Locate the cell with the specified text and output its (X, Y) center coordinate. 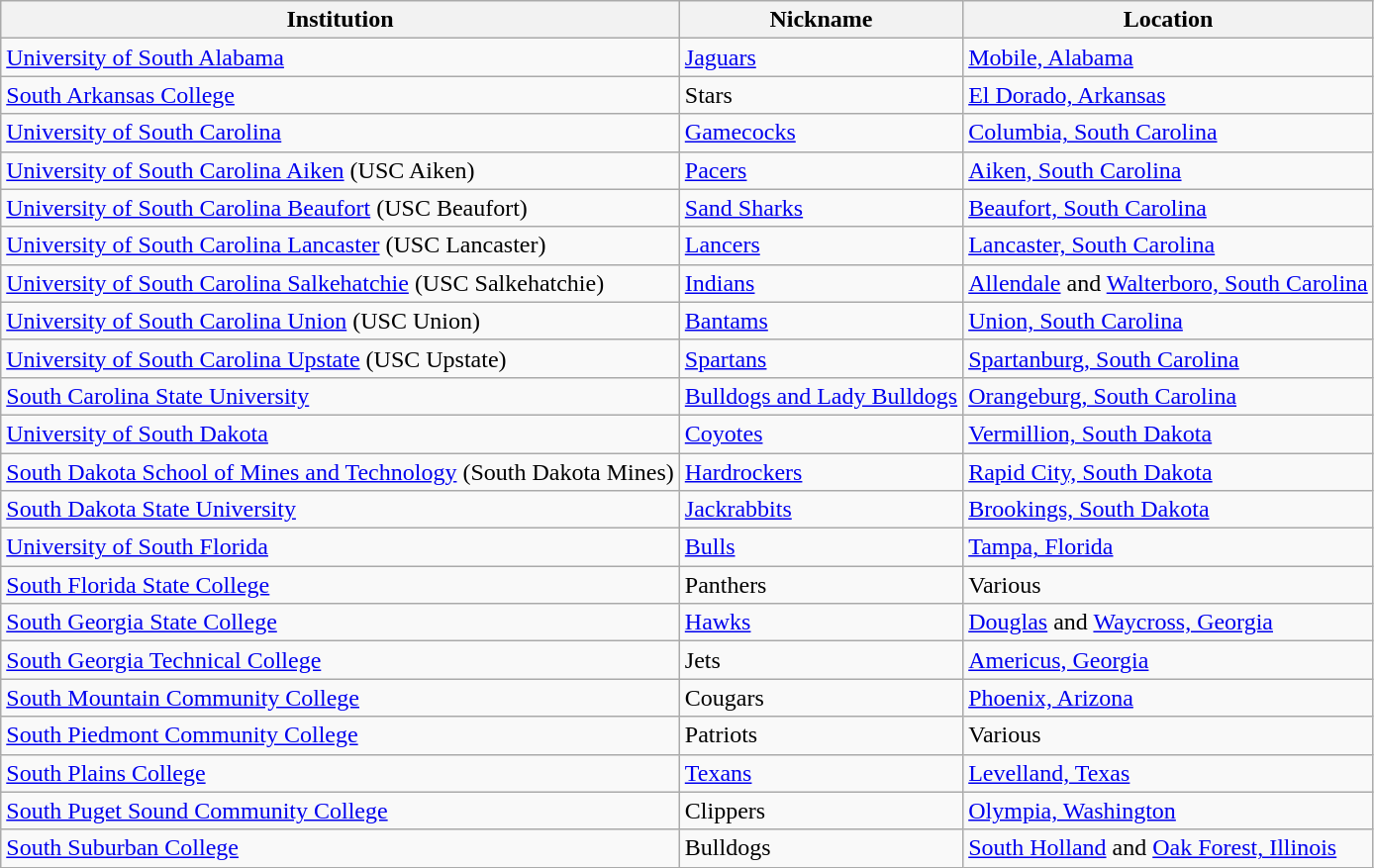
Beaufort, South Carolina (1168, 208)
University of South Carolina Salkehatchie (USC Salkehatchie) (341, 283)
Aiken, South Carolina (1168, 170)
Spartans (821, 358)
Americus, Georgia (1168, 660)
Columbia, South Carolina (1168, 133)
Spartanburg, South Carolina (1168, 358)
University of South Carolina Aiken (USC Aiken) (341, 170)
South Holland and Oak Forest, Illinois (1168, 848)
South Arkansas College (341, 95)
Brookings, South Dakota (1168, 510)
Bulls (821, 547)
Hawks (821, 623)
South Carolina State University (341, 396)
Allendale and Walterboro, South Carolina (1168, 283)
Nickname (821, 20)
University of South Carolina (341, 133)
Sand Sharks (821, 208)
Lancers (821, 245)
South Piedmont Community College (341, 735)
South Georgia Technical College (341, 660)
Olympia, Washington (1168, 811)
University of South Carolina Union (USC Union) (341, 321)
Bulldogs (821, 848)
Bulldogs and Lady Bulldogs (821, 396)
Jackrabbits (821, 510)
South Georgia State College (341, 623)
South Florida State College (341, 585)
Phoenix, Arizona (1168, 698)
Cougars (821, 698)
University of South Dakota (341, 434)
Coyotes (821, 434)
South Plains College (341, 773)
Rapid City, South Dakota (1168, 472)
Jets (821, 660)
University of South Alabama (341, 57)
South Suburban College (341, 848)
South Dakota School of Mines and Technology (South Dakota Mines) (341, 472)
South Mountain Community College (341, 698)
South Puget Sound Community College (341, 811)
University of South Carolina Lancaster (USC Lancaster) (341, 245)
University of South Carolina Upstate (USC Upstate) (341, 358)
University of South Florida (341, 547)
Vermillion, South Dakota (1168, 434)
Lancaster, South Carolina (1168, 245)
South Dakota State University (341, 510)
Mobile, Alabama (1168, 57)
Jaguars (821, 57)
Douglas and Waycross, Georgia (1168, 623)
Panthers (821, 585)
Indians (821, 283)
Tampa, Florida (1168, 547)
Levelland, Texas (1168, 773)
Hardrockers (821, 472)
Union, South Carolina (1168, 321)
University of South Carolina Beaufort (USC Beaufort) (341, 208)
Clippers (821, 811)
Patriots (821, 735)
Texans (821, 773)
Bantams (821, 321)
Pacers (821, 170)
Location (1168, 20)
Stars (821, 95)
El Dorado, Arkansas (1168, 95)
Institution (341, 20)
Gamecocks (821, 133)
Orangeburg, South Carolina (1168, 396)
